Identify which cell holds the provided text, then report its (x, y) central coordinate. 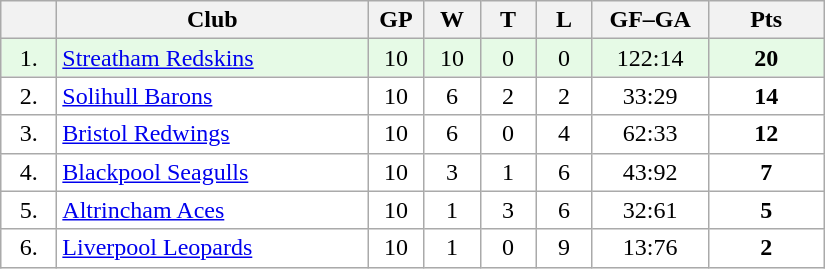
3. (29, 134)
T (508, 20)
4. (29, 172)
Pts (766, 20)
Club (212, 20)
33:29 (650, 96)
Blackpool Seagulls (212, 172)
13:76 (650, 248)
62:33 (650, 134)
W (452, 20)
5 (766, 210)
2. (29, 96)
GP (396, 20)
9 (564, 248)
43:92 (650, 172)
Bristol Redwings (212, 134)
L (564, 20)
20 (766, 58)
Streatham Redskins (212, 58)
12 (766, 134)
7 (766, 172)
4 (564, 134)
5. (29, 210)
14 (766, 96)
GF–GA (650, 20)
Solihull Barons (212, 96)
Liverpool Leopards (212, 248)
32:61 (650, 210)
6. (29, 248)
Altrincham Aces (212, 210)
122:14 (650, 58)
1. (29, 58)
